Provide the [x, y] coordinate of the cell's center where the given text is located.  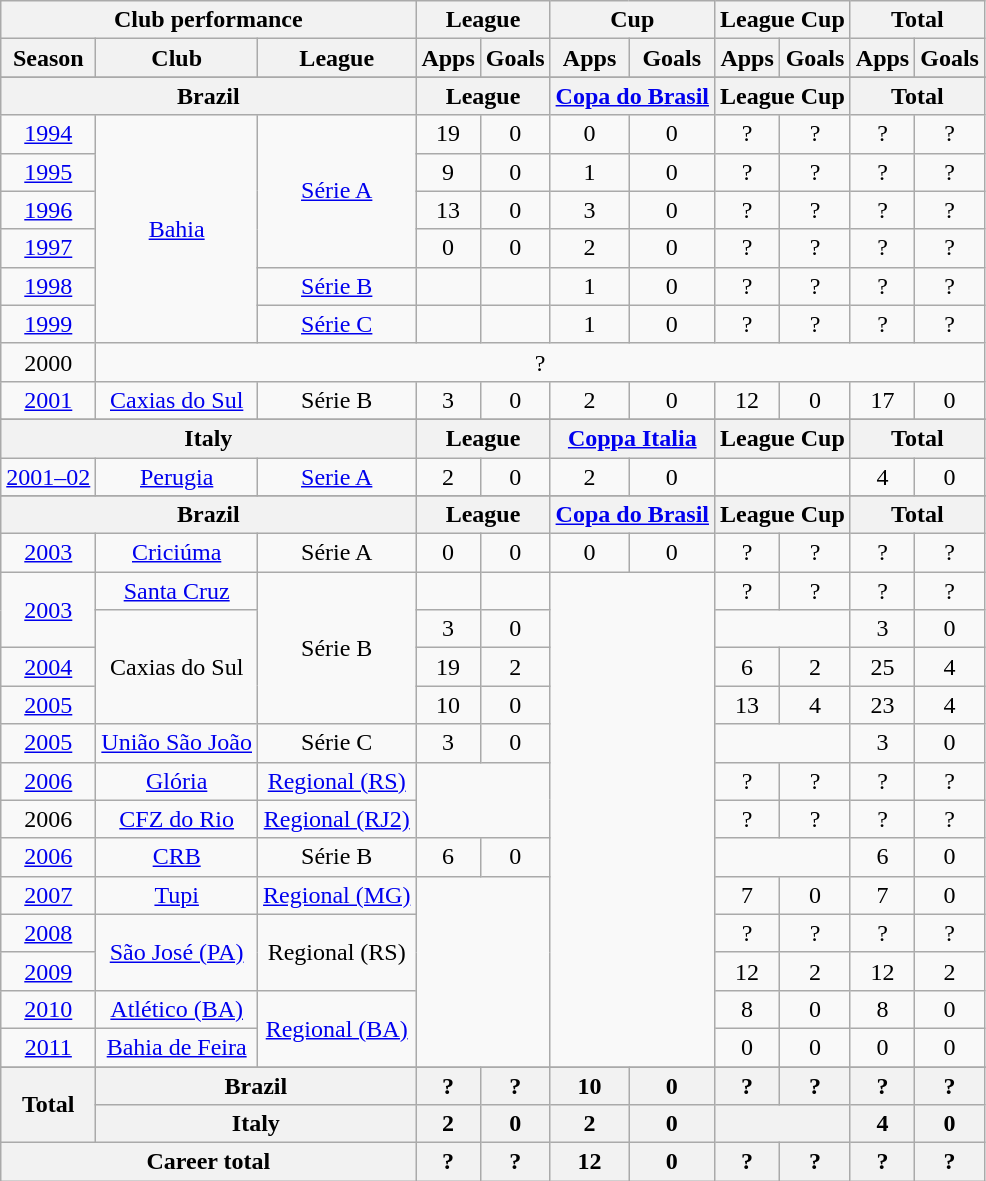
9 [448, 172]
2000 [48, 362]
Career total [208, 1162]
2009 [48, 971]
Regional (RJ2) [337, 819]
Atlético (BA) [177, 1009]
Regional (BA) [337, 1028]
Glória [177, 781]
17 [882, 400]
1997 [48, 248]
1998 [48, 286]
Tupi [177, 895]
CFZ do Rio [177, 819]
Santa Cruz [177, 591]
2004 [48, 667]
União São João [177, 743]
2011 [48, 1047]
2007 [48, 895]
Bahia de Feira [177, 1047]
2010 [48, 1009]
Bahia [177, 229]
Serie A [337, 477]
Regional (MG) [337, 895]
Cup [632, 20]
Criciúma [177, 553]
1996 [48, 210]
1999 [48, 324]
1994 [48, 134]
CRB [177, 857]
25 [882, 667]
2001–02 [48, 477]
1995 [48, 172]
Club performance [208, 20]
23 [882, 705]
Perugia [177, 477]
São José (PA) [177, 952]
2008 [48, 933]
2001 [48, 400]
Coppa Italia [632, 438]
Club [177, 58]
Season [48, 58]
